Extract the (x, y) coordinate from the center of the cell holding the provided text.  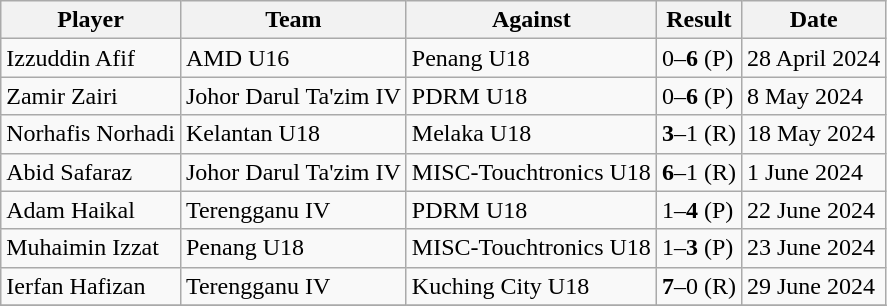
Player (91, 20)
Result (698, 20)
22 June 2024 (813, 210)
28 April 2024 (813, 58)
Kelantan U18 (293, 134)
Izzuddin Afif (91, 58)
18 May 2024 (813, 134)
1 June 2024 (813, 172)
Melaka U18 (531, 134)
Date (813, 20)
Zamir Zairi (91, 96)
23 June 2024 (813, 248)
AMD U16 (293, 58)
7–0 (R) (698, 286)
Against (531, 20)
1–3 (P) (698, 248)
Adam Haikal (91, 210)
Abid Safaraz (91, 172)
1–4 (P) (698, 210)
Ierfan Hafizan (91, 286)
8 May 2024 (813, 96)
29 June 2024 (813, 286)
Norhafis Norhadi (91, 134)
3–1 (R) (698, 134)
Team (293, 20)
Muhaimin Izzat (91, 248)
Kuching City U18 (531, 286)
6–1 (R) (698, 172)
